Return (X, Y) of the center of cell containing provided text 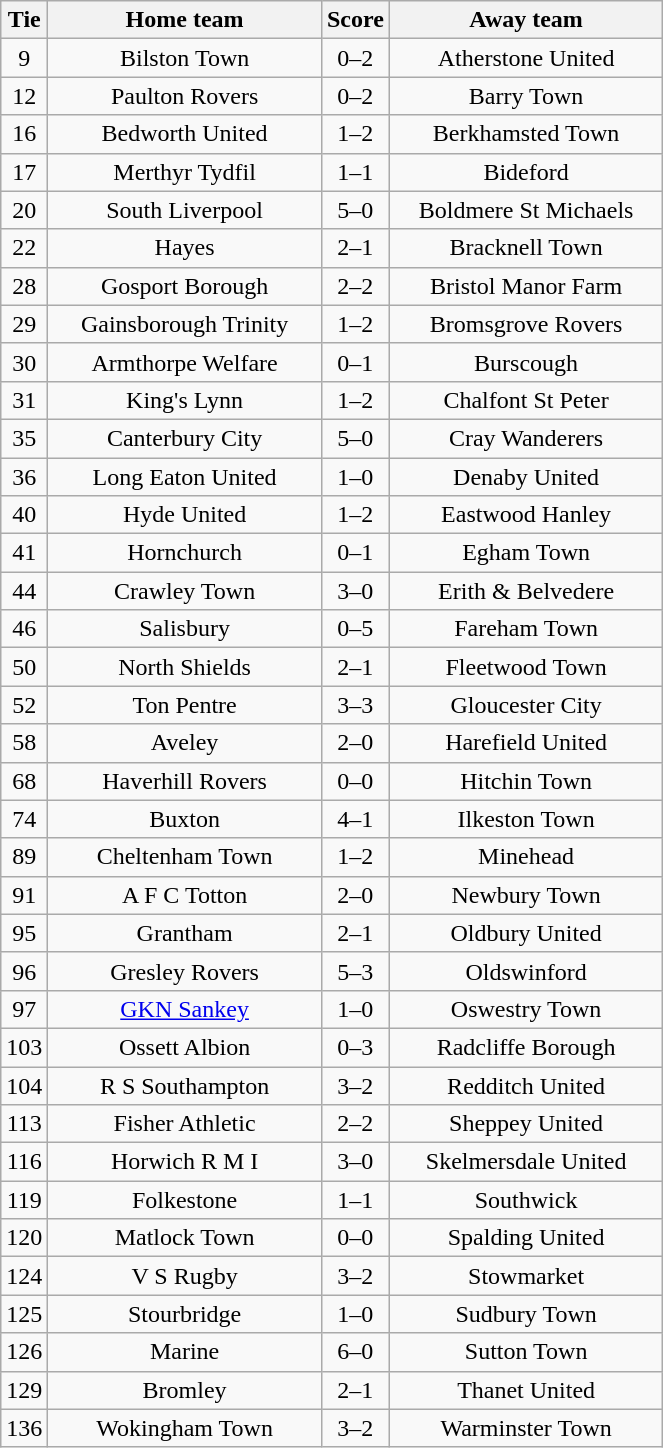
Fleetwood Town (526, 667)
9 (24, 58)
125 (24, 1314)
31 (24, 400)
Fisher Athletic (185, 1124)
0–5 (355, 629)
Redditch United (526, 1085)
50 (24, 667)
126 (24, 1352)
Burscough (526, 362)
Oldbury United (526, 933)
95 (24, 933)
12 (24, 96)
King's Lynn (185, 400)
Berkhamsted Town (526, 134)
Salisbury (185, 629)
129 (24, 1390)
Folkestone (185, 1200)
Matlock Town (185, 1238)
20 (24, 210)
Horwich R M I (185, 1162)
Stowmarket (526, 1276)
Bedworth United (185, 134)
Tie (24, 20)
Bracknell Town (526, 248)
Bromsgrove Rovers (526, 324)
Gresley Rovers (185, 971)
Oldswinford (526, 971)
97 (24, 1009)
120 (24, 1238)
52 (24, 705)
17 (24, 172)
Newbury Town (526, 895)
29 (24, 324)
Cheltenham Town (185, 857)
Ossett Albion (185, 1047)
Oswestry Town (526, 1009)
16 (24, 134)
Bristol Manor Farm (526, 286)
104 (24, 1085)
68 (24, 781)
Sutton Town (526, 1352)
41 (24, 553)
Sheppey United (526, 1124)
Stourbridge (185, 1314)
Warminster Town (526, 1428)
4–1 (355, 819)
35 (24, 438)
89 (24, 857)
Haverhill Rovers (185, 781)
Chalfont St Peter (526, 400)
Hornchurch (185, 553)
6–0 (355, 1352)
96 (24, 971)
Harefield United (526, 743)
40 (24, 515)
124 (24, 1276)
Minehead (526, 857)
GKN Sankey (185, 1009)
119 (24, 1200)
Bideford (526, 172)
Southwick (526, 1200)
Gloucester City (526, 705)
Spalding United (526, 1238)
30 (24, 362)
Wokingham Town (185, 1428)
136 (24, 1428)
North Shields (185, 667)
Crawley Town (185, 591)
91 (24, 895)
116 (24, 1162)
A F C Totton (185, 895)
Away team (526, 20)
5–3 (355, 971)
113 (24, 1124)
Long Eaton United (185, 477)
0–3 (355, 1047)
Egham Town (526, 553)
Ton Pentre (185, 705)
Ilkeston Town (526, 819)
Denaby United (526, 477)
Boldmere St Michaels (526, 210)
Bilston Town (185, 58)
Atherstone United (526, 58)
R S Southampton (185, 1085)
22 (24, 248)
Bromley (185, 1390)
Skelmersdale United (526, 1162)
Barry Town (526, 96)
Hayes (185, 248)
Eastwood Hanley (526, 515)
Thanet United (526, 1390)
Paulton Rovers (185, 96)
Fareham Town (526, 629)
Radcliffe Borough (526, 1047)
Buxton (185, 819)
Aveley (185, 743)
South Liverpool (185, 210)
Armthorpe Welfare (185, 362)
Gosport Borough (185, 286)
Sudbury Town (526, 1314)
58 (24, 743)
Hyde United (185, 515)
Grantham (185, 933)
Home team (185, 20)
3–3 (355, 705)
Canterbury City (185, 438)
44 (24, 591)
74 (24, 819)
Gainsborough Trinity (185, 324)
Merthyr Tydfil (185, 172)
Erith & Belvedere (526, 591)
Hitchin Town (526, 781)
Cray Wanderers (526, 438)
Score (355, 20)
103 (24, 1047)
46 (24, 629)
Marine (185, 1352)
28 (24, 286)
36 (24, 477)
V S Rugby (185, 1276)
